From the cell containing the given text, extract its center point as (X, Y) coordinate. 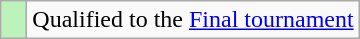
Qualified to the Final tournament (193, 20)
